Output the (x, y) coordinate of the center of the cell containing the given text.  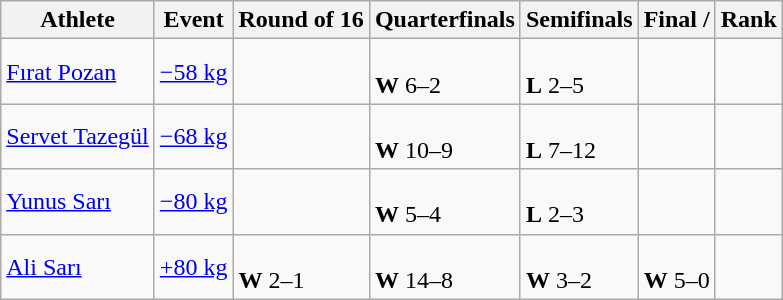
L 2–5 (579, 72)
Fırat Pozan (78, 72)
W 5–4 (444, 202)
Servet Tazegül (78, 136)
W 6–2 (444, 72)
L 7–12 (579, 136)
Final / (676, 20)
Event (194, 20)
Athlete (78, 20)
W 14–8 (444, 266)
Semifinals (579, 20)
W 2–1 (301, 266)
W 5–0 (676, 266)
Ali Sarı (78, 266)
W 10–9 (444, 136)
Quarterfinals (444, 20)
Round of 16 (301, 20)
−68 kg (194, 136)
W 3–2 (579, 266)
−58 kg (194, 72)
Yunus Sarı (78, 202)
−80 kg (194, 202)
+80 kg (194, 266)
L 2–3 (579, 202)
Rank (748, 20)
